Find where the given text appears and provide that cell's center as (x, y) coordinate. 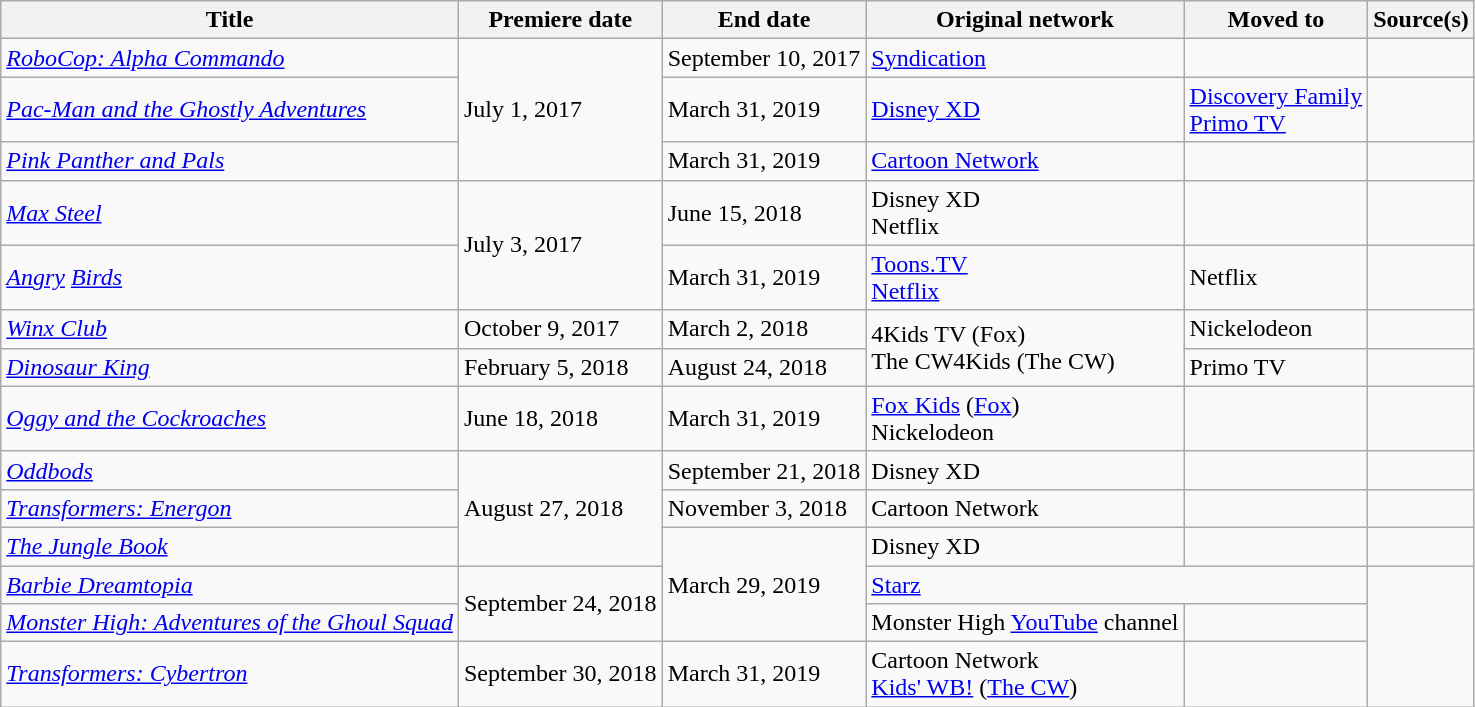
March 29, 2019 (764, 584)
Fox Kids (Fox)Nickelodeon (1025, 418)
July 1, 2017 (560, 110)
Title (230, 20)
Nickelodeon (1276, 329)
Moved to (1276, 20)
July 3, 2017 (560, 245)
Monster High: Adventures of the Ghoul Squad (230, 623)
Oggy and the Cockroaches (230, 418)
4Kids TV (Fox)The CW4Kids (The CW) (1025, 348)
Dinosaur King (230, 367)
August 24, 2018 (764, 367)
September 30, 2018 (560, 674)
February 5, 2018 (560, 367)
Netflix (1276, 278)
Source(s) (1422, 20)
Winx Club (230, 329)
Syndication (1025, 58)
Original network (1025, 20)
September 24, 2018 (560, 604)
August 27, 2018 (560, 508)
June 15, 2018 (764, 212)
Transformers: Cybertron (230, 674)
Transformers: Energon (230, 508)
The Jungle Book (230, 546)
Angry Birds (230, 278)
End date (764, 20)
Max Steel (230, 212)
June 18, 2018 (560, 418)
Disney XDNetflix (1025, 212)
March 2, 2018 (764, 329)
November 3, 2018 (764, 508)
Monster High YouTube channel (1025, 623)
Cartoon NetworkKids' WB! (The CW) (1025, 674)
Discovery FamilyPrimo TV (1276, 110)
Pink Panther and Pals (230, 161)
Premiere date (560, 20)
Oddbods (230, 470)
Primo TV (1276, 367)
Starz (1117, 585)
Pac-Man and the Ghostly Adventures (230, 110)
September 21, 2018 (764, 470)
RoboCop: Alpha Commando (230, 58)
Toons.TVNetflix (1025, 278)
Barbie Dreamtopia (230, 585)
September 10, 2017 (764, 58)
October 9, 2017 (560, 329)
